Search for the cell housing the specified text and yield its [x, y] center coordinate. 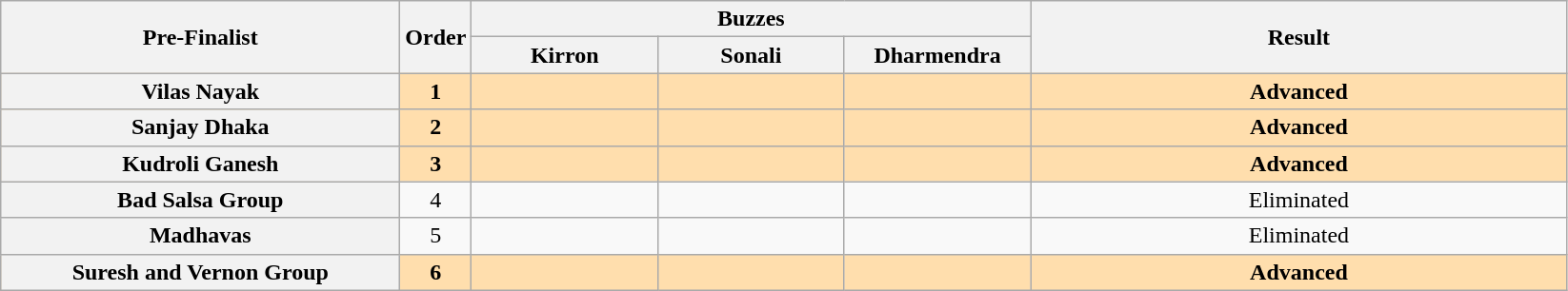
5 [436, 236]
Dharmendra [937, 55]
Vilas Nayak [200, 91]
6 [436, 272]
2 [436, 127]
Bad Salsa Group [200, 200]
Result [1299, 37]
Kirron [565, 55]
Buzzes [751, 19]
Madhavas [200, 236]
3 [436, 164]
Sonali [752, 55]
Sanjay Dhaka [200, 127]
4 [436, 200]
Kudroli Ganesh [200, 164]
Order [436, 37]
Suresh and Vernon Group [200, 272]
1 [436, 91]
Pre-Finalist [200, 37]
